Search for the cell housing the specified text and yield its (X, Y) center coordinate. 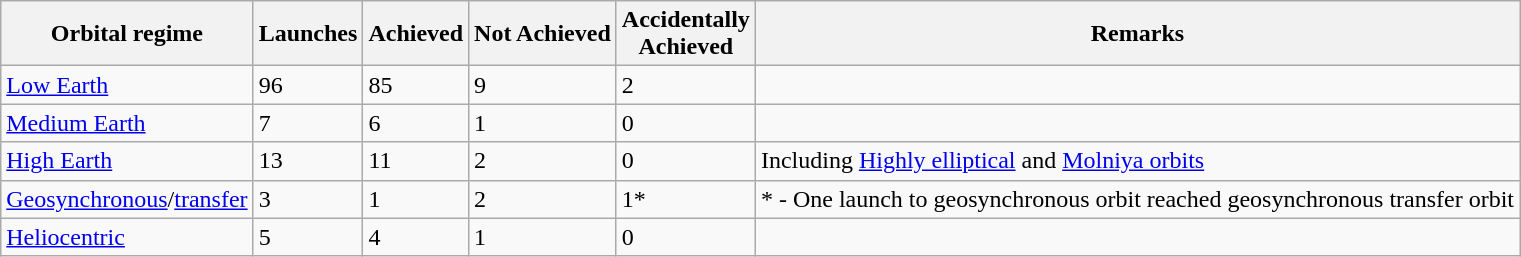
Low Earth (127, 85)
9 (543, 85)
* - One launch to geosynchronous orbit reached geosynchronous transfer orbit (1137, 199)
AccidentallyAchieved (686, 34)
7 (308, 123)
1* (686, 199)
Orbital regime (127, 34)
Launches (308, 34)
96 (308, 85)
5 (308, 237)
High Earth (127, 161)
13 (308, 161)
Heliocentric (127, 237)
3 (308, 199)
85 (416, 85)
Medium Earth (127, 123)
Remarks (1137, 34)
Achieved (416, 34)
4 (416, 237)
Including Highly elliptical and Molniya orbits (1137, 161)
6 (416, 123)
Geosynchronous/transfer (127, 199)
11 (416, 161)
Not Achieved (543, 34)
